Detect which cell encompasses the target text, then output its (X, Y) center coordinate. 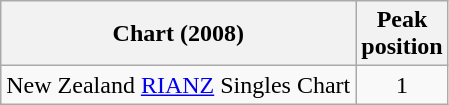
1 (402, 85)
Chart (2008) (178, 34)
Peakposition (402, 34)
New Zealand RIANZ Singles Chart (178, 85)
